Capture the cell that displays the provided text and extract its (x, y) central coordinate. 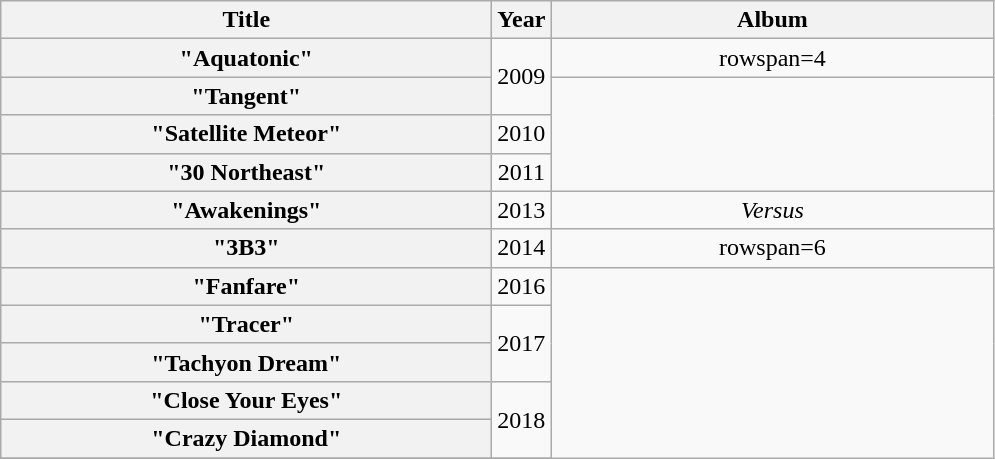
rowspan=4 (772, 58)
2009 (522, 77)
2013 (522, 210)
2016 (522, 286)
"Crazy Diamond" (246, 438)
"Tracer" (246, 324)
"Tachyon Dream" (246, 362)
"Tangent" (246, 96)
Versus (772, 210)
"Close Your Eyes" (246, 400)
2014 (522, 248)
Title (246, 20)
"Aquatonic" (246, 58)
"3B3" (246, 248)
rowspan=6 (772, 248)
Year (522, 20)
2010 (522, 134)
2011 (522, 172)
"Awakenings" (246, 210)
"30 Northeast" (246, 172)
2018 (522, 419)
Album (772, 20)
"Fanfare" (246, 286)
"Satellite Meteor" (246, 134)
2017 (522, 343)
